Return the (x, y) coordinate for the center point of the cell that contains the specified text.  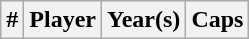
# (12, 20)
Player (63, 20)
Caps (218, 20)
Year(s) (144, 20)
